Provide the (X, Y) coordinate of the cell's center where the given text is located.  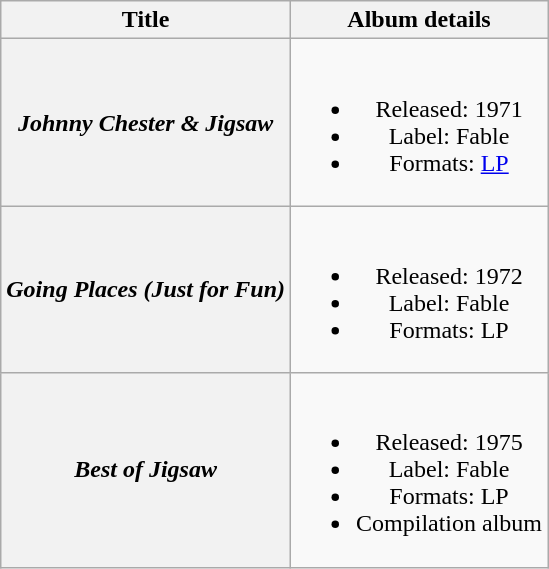
Released: 1972Label: Fable Formats: LP (420, 290)
Going Places (Just for Fun) (146, 290)
Album details (420, 20)
Released: 1971Label: Fable Formats: LP (420, 122)
Johnny Chester & Jigsaw (146, 122)
Released: 1975Label: Fable Formats: LPCompilation album (420, 470)
Best of Jigsaw (146, 470)
Title (146, 20)
